For the text-containing cell, return its midpoint in [x, y] coordinate format. 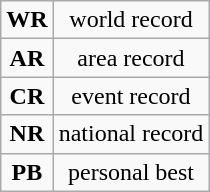
national record [131, 134]
PB [27, 172]
world record [131, 20]
NR [27, 134]
area record [131, 58]
WR [27, 20]
AR [27, 58]
personal best [131, 172]
event record [131, 96]
CR [27, 96]
